Scan for the cell matching the given text and deliver its (x, y) coordinate at center. 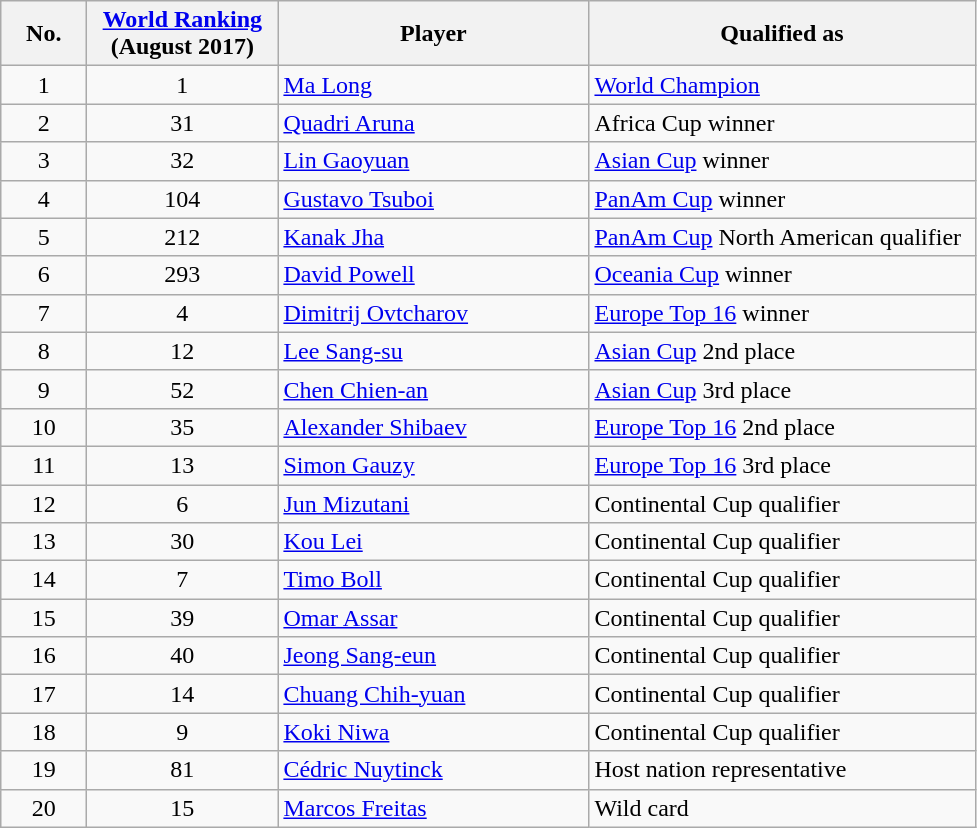
Gustavo Tsuboi (434, 199)
Omar Assar (434, 618)
Lee Sang-su (434, 351)
20 (44, 808)
31 (182, 123)
Marcos Freitas (434, 808)
Kanak Jha (434, 237)
Simon Gauzy (434, 465)
Host nation representative (782, 770)
World Ranking(August 2017) (182, 34)
Europe Top 16 2nd place (782, 427)
52 (182, 389)
5 (44, 237)
No. (44, 34)
Lin Gaoyuan (434, 161)
10 (44, 427)
Europe Top 16 winner (782, 313)
PanAm Cup North American qualifier (782, 237)
Qualified as (782, 34)
Dimitrij Ovtcharov (434, 313)
Quadri Aruna (434, 123)
Europe Top 16 3rd place (782, 465)
PanAm Cup winner (782, 199)
32 (182, 161)
Asian Cup winner (782, 161)
81 (182, 770)
Asian Cup 3rd place (782, 389)
Chen Chien-an (434, 389)
104 (182, 199)
Cédric Nuytinck (434, 770)
2 (44, 123)
Ma Long (434, 85)
Player (434, 34)
19 (44, 770)
39 (182, 618)
World Champion (782, 85)
11 (44, 465)
Jeong Sang-eun (434, 656)
Asian Cup 2nd place (782, 351)
18 (44, 732)
Alexander Shibaev (434, 427)
Chuang Chih-yuan (434, 694)
Timo Boll (434, 580)
Oceania Cup winner (782, 275)
30 (182, 542)
8 (44, 351)
3 (44, 161)
293 (182, 275)
40 (182, 656)
Wild card (782, 808)
212 (182, 237)
16 (44, 656)
Jun Mizutani (434, 503)
17 (44, 694)
35 (182, 427)
David Powell (434, 275)
Kou Lei (434, 542)
Koki Niwa (434, 732)
Africa Cup winner (782, 123)
